Determine the (x, y) coordinate at the center of the cell enclosing the given text.  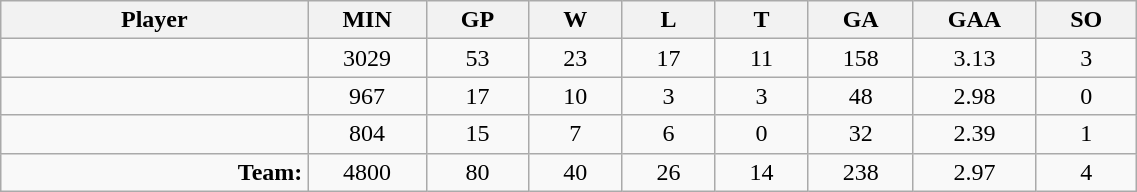
T (762, 20)
Player (154, 20)
48 (860, 96)
804 (367, 134)
2.39 (974, 134)
4 (1086, 172)
967 (367, 96)
2.97 (974, 172)
15 (477, 134)
158 (860, 58)
80 (477, 172)
11 (762, 58)
40 (576, 172)
SO (1086, 20)
4800 (367, 172)
26 (668, 172)
32 (860, 134)
14 (762, 172)
7 (576, 134)
L (668, 20)
3.13 (974, 58)
GAA (974, 20)
1 (1086, 134)
238 (860, 172)
Team: (154, 172)
2.98 (974, 96)
23 (576, 58)
W (576, 20)
10 (576, 96)
GA (860, 20)
GP (477, 20)
53 (477, 58)
6 (668, 134)
MIN (367, 20)
3029 (367, 58)
